Capture the cell that displays the provided text and extract its [X, Y] central coordinate. 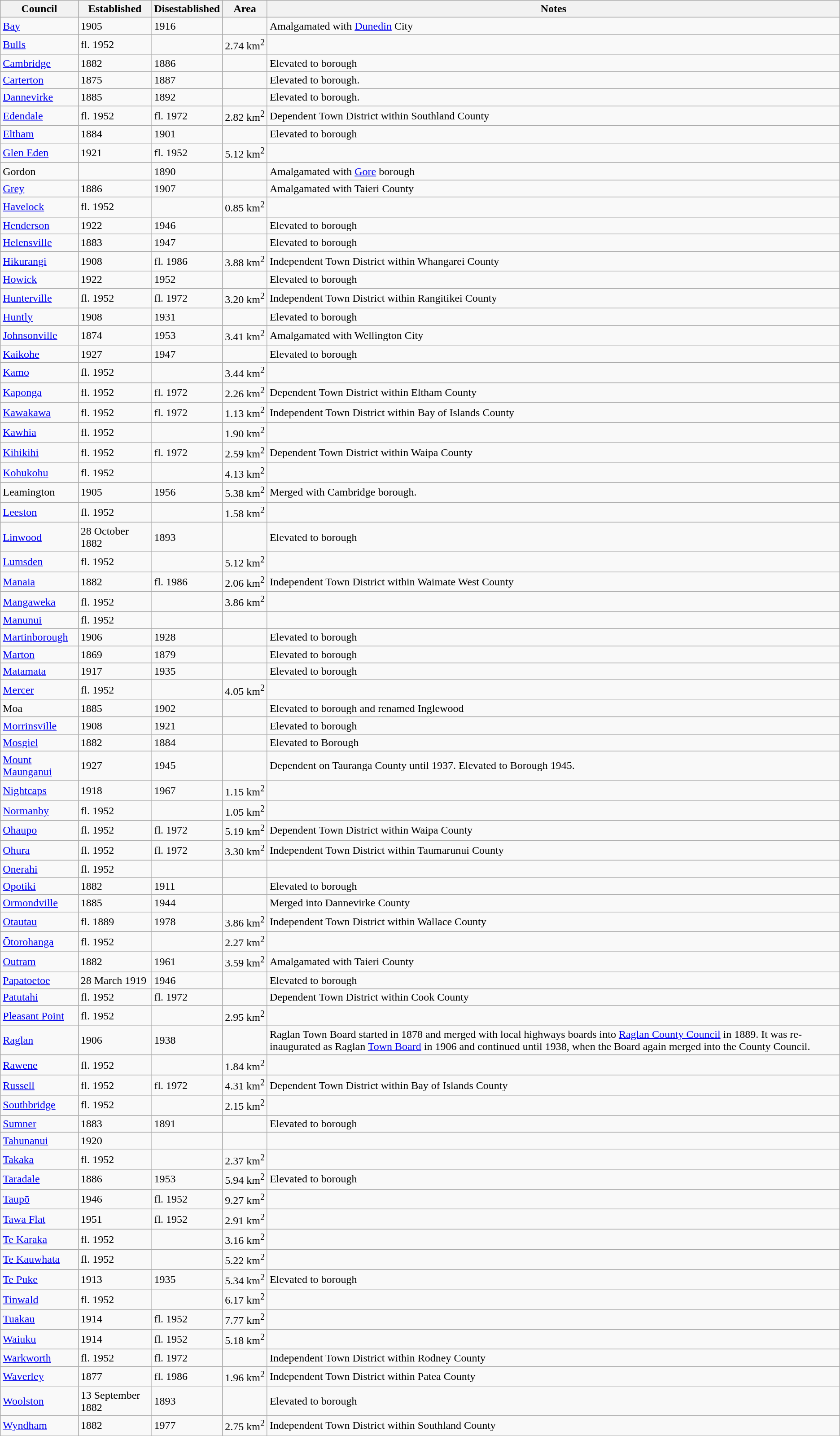
Dependent on Tauranga County until 1937. Elevated to Borough 1945. [553, 766]
2.15 km2 [245, 1105]
3.88 km2 [245, 261]
Waverley [39, 1376]
1928 [187, 637]
5.38 km2 [245, 493]
5.34 km2 [245, 1279]
6.17 km2 [245, 1299]
Morrinsville [39, 725]
1956 [187, 493]
4.31 km2 [245, 1085]
1877 [115, 1376]
1977 [187, 1426]
5.22 km2 [245, 1260]
Grey [39, 189]
Taupō [39, 1199]
Dependent Town District within Cook County [553, 997]
Kawakawa [39, 413]
2.06 km2 [245, 582]
1.05 km2 [245, 811]
Independent Town District within Bay of Islands County [553, 413]
Edendale [39, 116]
2.75 km2 [245, 1426]
Independent Town District within Whangarei County [553, 261]
Wyndham [39, 1426]
Helensville [39, 243]
1.96 km2 [245, 1376]
Amalgamated with Gore borough [553, 171]
Warkworth [39, 1358]
2.37 km2 [245, 1159]
Tinwald [39, 1299]
Ormondville [39, 903]
Matamata [39, 672]
Elevated to borough and renamed Inglewood [553, 708]
1887 [187, 80]
0.85 km2 [245, 207]
Tuakau [39, 1320]
Pleasant Point [39, 1016]
Onerahi [39, 869]
1891 [187, 1124]
Manaia [39, 582]
Ōtorohanga [39, 942]
Independent Town District within Rangitikei County [553, 298]
Takaka [39, 1159]
Woolston [39, 1401]
1917 [115, 672]
Otautau [39, 922]
Glen Eden [39, 153]
Tawa Flat [39, 1219]
Raglan [39, 1041]
2.74 km2 [245, 45]
1.84 km2 [245, 1065]
1920 [115, 1141]
3.41 km2 [245, 336]
1952 [187, 280]
4.13 km2 [245, 472]
Lumsden [39, 562]
Kaikohe [39, 354]
Independent Town District within Wallace County [553, 922]
1951 [115, 1219]
Rawene [39, 1065]
3.16 km2 [245, 1239]
Manunui [39, 620]
Kohukohu [39, 472]
Waiuku [39, 1339]
5.19 km2 [245, 830]
Eltham [39, 134]
Independent Town District within Rodney County [553, 1358]
1944 [187, 903]
Bay [39, 26]
1902 [187, 708]
Merged into Dannevirke County [553, 903]
28 March 1919 [115, 980]
2.91 km2 [245, 1219]
1.58 km2 [245, 513]
Independent Town District within Patea County [553, 1376]
Leamington [39, 493]
3.59 km2 [245, 962]
3.44 km2 [245, 373]
1911 [187, 886]
1967 [187, 791]
Independent Town District within Waimate West County [553, 582]
Merged with Cambridge borough. [553, 493]
4.05 km2 [245, 690]
1901 [187, 134]
1907 [187, 189]
Papatoetoe [39, 980]
Outram [39, 962]
Ohura [39, 850]
Hunterville [39, 298]
1931 [187, 317]
Area [245, 9]
Council [39, 9]
Taradale [39, 1180]
Nightcaps [39, 791]
Dependent Town District within Southland County [553, 116]
Dependent Town District within Eltham County [553, 392]
1892 [187, 97]
Cambridge [39, 63]
1918 [115, 791]
Normanby [39, 811]
9.27 km2 [245, 1199]
2.26 km2 [245, 392]
Huntly [39, 317]
Mangaweka [39, 602]
Sumner [39, 1124]
Kawhia [39, 433]
Marton [39, 654]
Patutahi [39, 997]
Mosgiel [39, 743]
28 October 1882 [115, 537]
Johnsonville [39, 336]
Tahunanui [39, 1141]
Martinborough [39, 637]
1916 [187, 26]
Ohaupo [39, 830]
Leeston [39, 513]
3.30 km2 [245, 850]
7.77 km2 [245, 1320]
Te Puke [39, 1279]
Kamo [39, 373]
Bulls [39, 45]
Carterton [39, 80]
2.59 km2 [245, 452]
Dannevirke [39, 97]
Amalgamated with Dunedin City [553, 26]
1961 [187, 962]
1879 [187, 654]
Henderson [39, 225]
2.27 km2 [245, 942]
1869 [115, 654]
1938 [187, 1041]
Independent Town District within Southland County [553, 1426]
Kaponga [39, 392]
1.90 km2 [245, 433]
Mount Maunganui [39, 766]
1.15 km2 [245, 791]
Southbridge [39, 1105]
Amalgamated with Wellington City [553, 336]
Hikurangi [39, 261]
Disestablished [187, 9]
1875 [115, 80]
Established [115, 9]
Te Karaka [39, 1239]
Opotiki [39, 886]
1978 [187, 922]
1874 [115, 336]
3.20 km2 [245, 298]
Kihikihi [39, 452]
Linwood [39, 537]
Russell [39, 1085]
Te Kauwhata [39, 1260]
Elevated to Borough [553, 743]
Mercer [39, 690]
1.13 km2 [245, 413]
5.18 km2 [245, 1339]
Moa [39, 708]
2.82 km2 [245, 116]
2.95 km2 [245, 1016]
Independent Town District within Taumarunui County [553, 850]
13 September 1882 [115, 1401]
1890 [187, 171]
1945 [187, 766]
Gordon [39, 171]
Howick [39, 280]
Dependent Town District within Bay of Islands County [553, 1085]
Havelock [39, 207]
1913 [115, 1279]
fl. 1889 [115, 922]
5.94 km2 [245, 1180]
Notes [553, 9]
